Detect which cell encompasses the target text, then output its [X, Y] center coordinate. 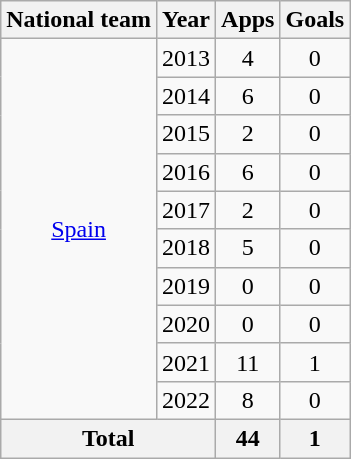
2019 [186, 286]
Year [186, 20]
2021 [186, 362]
National team [79, 20]
11 [248, 362]
4 [248, 58]
Apps [248, 20]
2013 [186, 58]
2018 [186, 248]
8 [248, 400]
2016 [186, 172]
2014 [186, 96]
Spain [79, 230]
Total [108, 438]
2022 [186, 400]
5 [248, 248]
2015 [186, 134]
2017 [186, 210]
2020 [186, 324]
44 [248, 438]
Goals [315, 20]
